Scan for the cell matching the given text and deliver its (X, Y) coordinate at center. 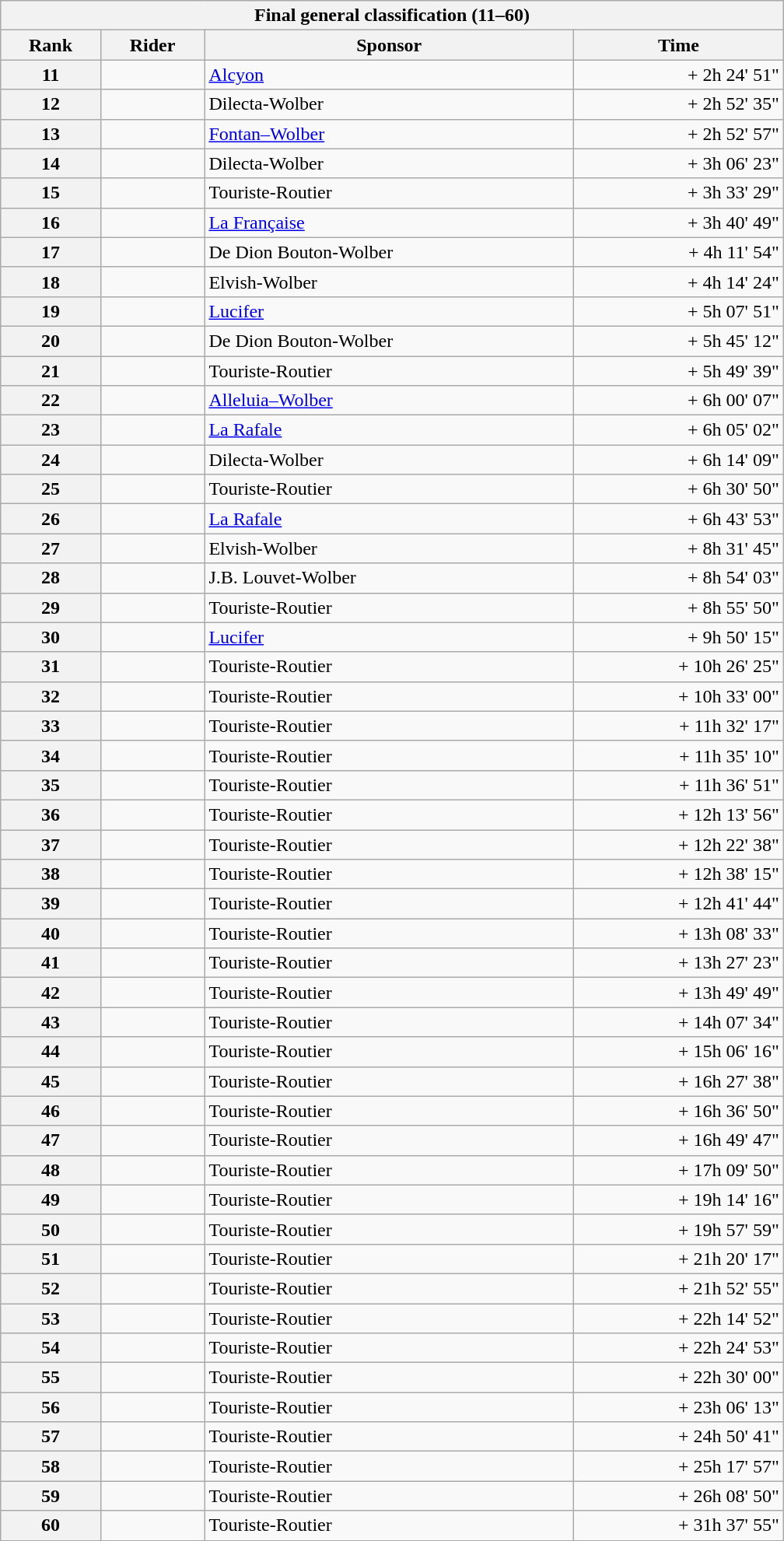
27 (51, 548)
43 (51, 1022)
15 (51, 193)
52 (51, 1288)
+ 16h 36' 50" (679, 1111)
28 (51, 578)
Sponsor (389, 45)
60 (51, 1525)
13 (51, 134)
+ 21h 52' 55" (679, 1288)
59 (51, 1496)
+ 16h 27' 38" (679, 1081)
+ 13h 49' 49" (679, 993)
18 (51, 282)
+ 11h 32' 17" (679, 726)
35 (51, 785)
20 (51, 341)
+ 17h 09' 50" (679, 1170)
+ 13h 27' 23" (679, 963)
34 (51, 755)
+ 2h 52' 35" (679, 104)
+ 10h 26' 25" (679, 667)
+ 14h 07' 34" (679, 1022)
+ 8h 54' 03" (679, 578)
44 (51, 1052)
+ 11h 35' 10" (679, 755)
Fontan–Wolber (389, 134)
37 (51, 844)
+ 8h 31' 45" (679, 548)
+ 6h 00' 07" (679, 401)
49 (51, 1200)
+ 12h 22' 38" (679, 844)
47 (51, 1140)
+ 6h 30' 50" (679, 489)
56 (51, 1407)
+ 3h 40' 49" (679, 222)
+ 15h 06' 16" (679, 1052)
+ 2h 24' 51" (679, 75)
+ 22h 14' 52" (679, 1319)
+ 6h 43' 53" (679, 519)
+ 6h 05' 02" (679, 430)
+ 31h 37' 55" (679, 1525)
50 (51, 1229)
54 (51, 1348)
+ 25h 17' 57" (679, 1466)
+ 13h 08' 33" (679, 933)
48 (51, 1170)
+ 19h 14' 16" (679, 1200)
+ 9h 50' 15" (679, 637)
+ 10h 33' 00" (679, 696)
+ 16h 49' 47" (679, 1140)
16 (51, 222)
+ 3h 33' 29" (679, 193)
45 (51, 1081)
36 (51, 814)
La Française (389, 222)
39 (51, 904)
+ 8h 55' 50" (679, 608)
Final general classification (11–60) (392, 16)
42 (51, 993)
+ 3h 06' 23" (679, 163)
+ 6h 14' 09" (679, 460)
26 (51, 519)
29 (51, 608)
19 (51, 311)
53 (51, 1319)
22 (51, 401)
31 (51, 667)
38 (51, 874)
+ 5h 07' 51" (679, 311)
+ 12h 13' 56" (679, 814)
+ 2h 52' 57" (679, 134)
33 (51, 726)
51 (51, 1259)
11 (51, 75)
+ 22h 30' 00" (679, 1378)
+ 5h 45' 12" (679, 341)
Alleluia–Wolber (389, 401)
+ 26h 08' 50" (679, 1496)
+ 21h 20' 17" (679, 1259)
+ 12h 38' 15" (679, 874)
21 (51, 371)
+ 23h 06' 13" (679, 1407)
41 (51, 963)
30 (51, 637)
+ 19h 57' 59" (679, 1229)
55 (51, 1378)
Time (679, 45)
24 (51, 460)
+ 4h 14' 24" (679, 282)
25 (51, 489)
Rank (51, 45)
32 (51, 696)
17 (51, 252)
+ 24h 50' 41" (679, 1437)
14 (51, 163)
+ 12h 41' 44" (679, 904)
+ 22h 24' 53" (679, 1348)
J.B. Louvet-Wolber (389, 578)
+ 4h 11' 54" (679, 252)
46 (51, 1111)
+ 11h 36' 51" (679, 785)
58 (51, 1466)
+ 5h 49' 39" (679, 371)
Rider (152, 45)
12 (51, 104)
23 (51, 430)
Alcyon (389, 75)
57 (51, 1437)
40 (51, 933)
